Return (x, y) of the center of cell containing provided text 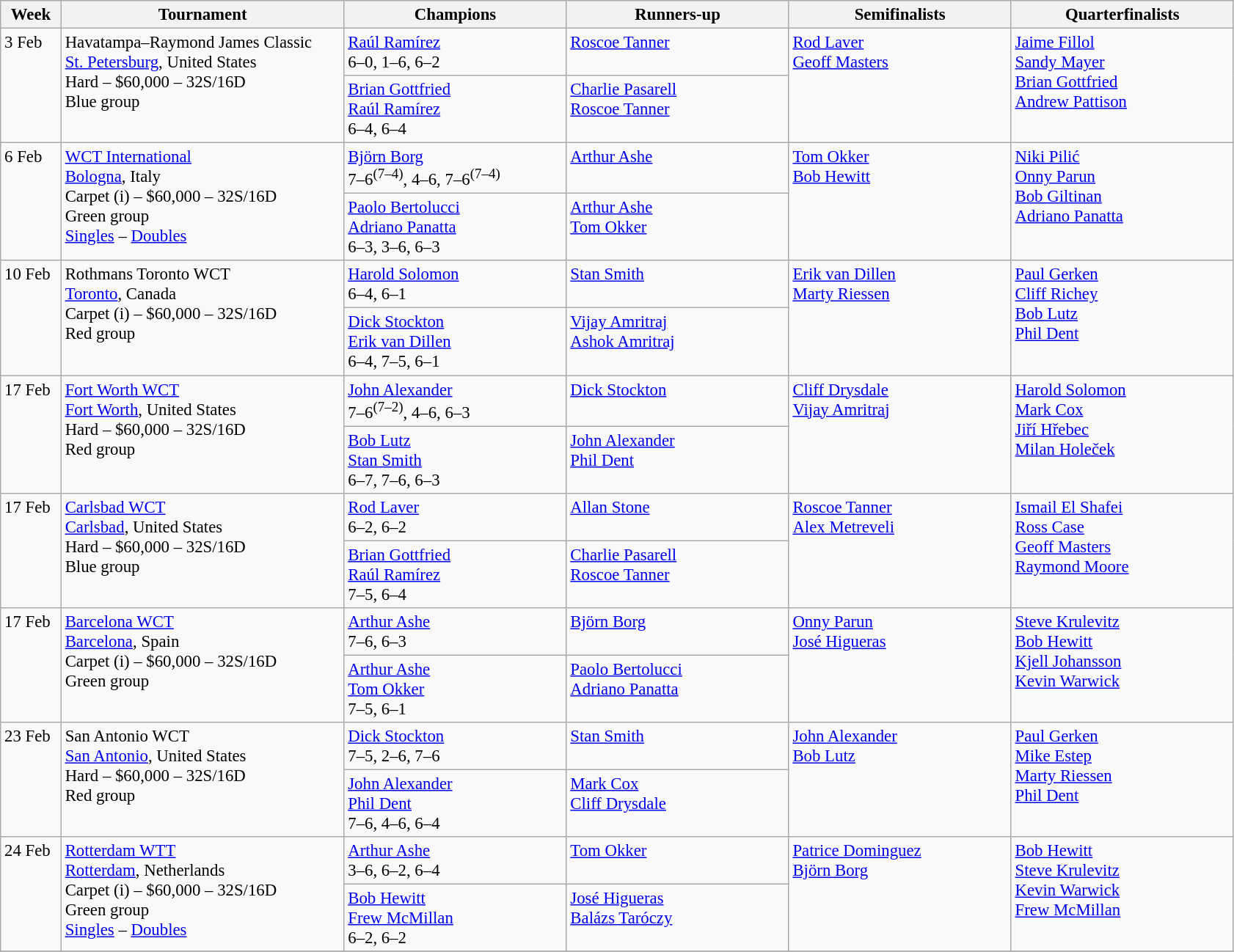
Jaime Fillol Sandy Mayer Brian Gottfried Andrew Pattison (1122, 86)
Niki Pilić Onny Parun Bob Giltinan Adriano Panatta (1122, 202)
Onny Parun José Higueras (899, 665)
WCT International Bologna, Italy Carpet (i) – $60,000 – 32S/16D Green group Singles – Doubles (202, 202)
Paolo Bertolucci Adriano Panatta (678, 689)
Bob Lutz Stan Smith6–7, 7–6, 6–3 (455, 460)
John Alexander Phil Dent (678, 460)
Barcelona WCT Barcelona, Spain Carpet (i) – $60,000 – 32S/16D Green group (202, 665)
Patrice Dominguez Björn Borg (899, 894)
Vijay Amritraj Ashok Amritraj (678, 342)
Dick Stockton Erik van Dillen6–4, 7–5, 6–1 (455, 342)
Dick Stockton (678, 400)
6 Feb (31, 202)
Erik van Dillen Marty Riessen (899, 318)
Björn Borg7–6(7–4), 4–6, 7–6(7–4) (455, 169)
Brian Gottfried Raúl Ramírez7–5, 6–4 (455, 574)
Arthur Ashe Tom Okker (678, 227)
Roscoe Tanner (678, 53)
Arthur Ashe Tom Okker7–5, 6–1 (455, 689)
John Alexander Bob Lutz (899, 780)
Bob Hewitt Steve Krulevitz Kevin Warwick Frew McMillan (1122, 894)
José Higueras Balázs Taróczy (678, 918)
Paul Gerken Cliff Richey Bob Lutz Phil Dent (1122, 318)
Björn Borg (678, 632)
John Alexander Phil Dent7–6, 4–6, 6–4 (455, 803)
Runners-up (678, 15)
Dick Stockton7–5, 2–6, 7–6 (455, 747)
Arthur Ashe7–6, 6–3 (455, 632)
Mark Cox Cliff Drysdale (678, 803)
23 Feb (31, 780)
Rod Laver Geoff Masters (899, 86)
Harold Solomon6–4, 6–1 (455, 285)
Roscoe Tanner Alex Metreveli (899, 550)
Allan Stone (678, 516)
Tournament (202, 15)
Harold Solomon Mark Cox Jiří Hřebec Milan Holeček (1122, 434)
Brian Gottfried Raúl Ramírez6–4, 6–4 (455, 109)
San Antonio WCT San Antonio, United States Hard – $60,000 – 32S/16D Red group (202, 780)
Paul Gerken Mike Estep Marty Riessen Phil Dent (1122, 780)
Tom Okker (678, 861)
Cliff Drysdale Vijay Amritraj (899, 434)
Quarterfinalists (1122, 15)
Arthur Ashe3–6, 6–2, 6–4 (455, 861)
Raúl Ramírez6–0, 1–6, 6–2 (455, 53)
Rothmans Toronto WCT Toronto, Canada Carpet (i) – $60,000 – 32S/16D Red group (202, 318)
Steve Krulevitz Bob Hewitt Kjell Johansson Kevin Warwick (1122, 665)
Bob Hewitt Frew McMillan6–2, 6–2 (455, 918)
Tom Okker Bob Hewitt (899, 202)
Havatampa–Raymond James Classic St. Petersburg, United StatesHard – $60,000 – 32S/16D Blue group (202, 86)
24 Feb (31, 894)
Week (31, 15)
John Alexander7–6(7–2), 4–6, 6–3 (455, 400)
Rod Laver6–2, 6–2 (455, 516)
Fort Worth WCT Fort Worth, United States Hard – $60,000 – 32S/16D Red group (202, 434)
Carlsbad WCT Carlsbad, United States Hard – $60,000 – 32S/16D Blue group (202, 550)
10 Feb (31, 318)
Ismail El Shafei Ross Case Geoff Masters Raymond Moore (1122, 550)
3 Feb (31, 86)
Paolo Bertolucci Adriano Panatta6–3, 3–6, 6–3 (455, 227)
Semifinalists (899, 15)
Rotterdam WTT Rotterdam, Netherlands Carpet (i) – $60,000 – 32S/16D Green group Singles – Doubles (202, 894)
Champions (455, 15)
Arthur Ashe (678, 169)
